Return (x, y) of the center of cell containing provided text 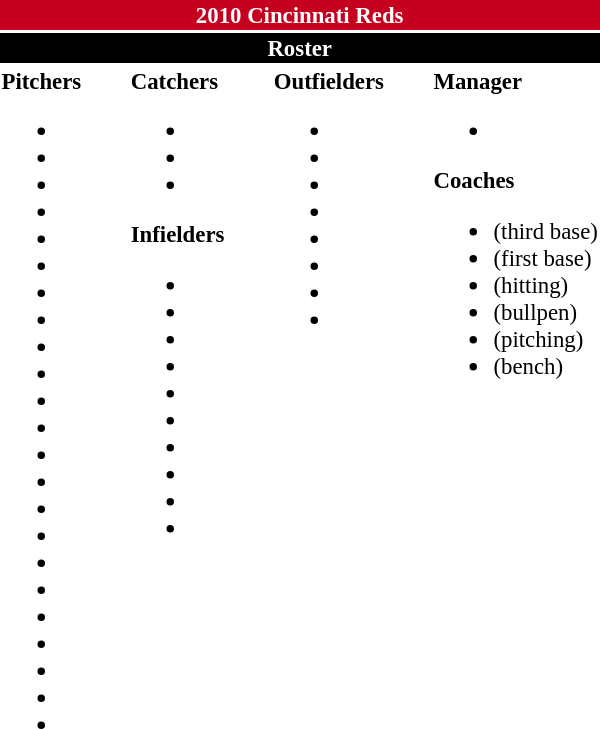
2010 Cincinnati Reds (300, 15)
Roster (300, 48)
